Search for the cell housing the specified text and yield its [x, y] center coordinate. 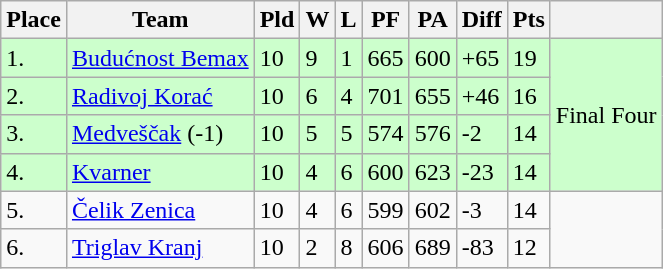
-3 [482, 210]
PF [386, 20]
Radivoj Korać [160, 96]
Triglav Kranj [160, 248]
576 [432, 134]
+46 [482, 96]
1 [348, 58]
+65 [482, 58]
2. [34, 96]
665 [386, 58]
9 [318, 58]
Pld [277, 20]
Pts [528, 20]
19 [528, 58]
-83 [482, 248]
6. [34, 248]
L [348, 20]
602 [432, 210]
599 [386, 210]
623 [432, 172]
606 [386, 248]
701 [386, 96]
5. [34, 210]
Čelik Zenica [160, 210]
Kvarner [160, 172]
Place [34, 20]
689 [432, 248]
Diff [482, 20]
4. [34, 172]
574 [386, 134]
Budućnost Bemax [160, 58]
655 [432, 96]
1. [34, 58]
Final Four [606, 115]
-2 [482, 134]
W [318, 20]
Team [160, 20]
8 [348, 248]
PA [432, 20]
16 [528, 96]
-23 [482, 172]
Medveščak (-1) [160, 134]
2 [318, 248]
3. [34, 134]
12 [528, 248]
